Search for the cell housing the specified text and yield its (x, y) center coordinate. 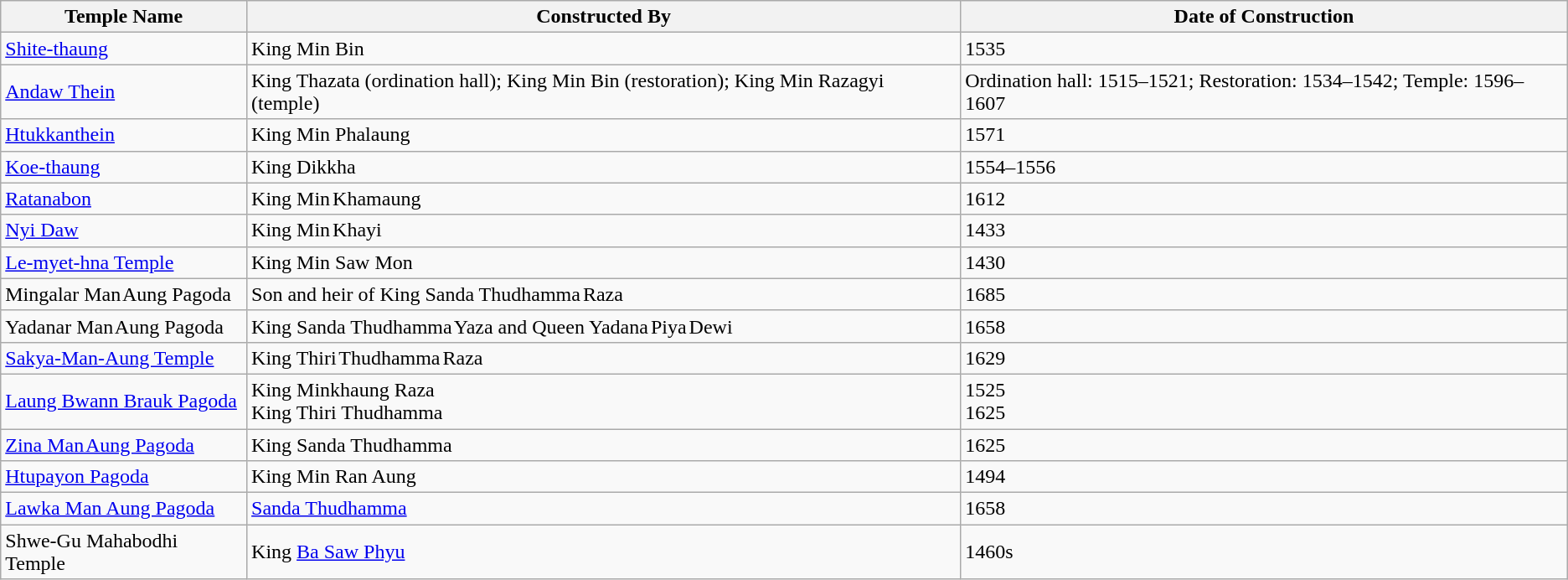
1494 (1265, 477)
Shwe-Gu Mahabodhi Temple (124, 552)
Mingalar Man Aung Pagoda (124, 294)
1629 (1265, 358)
1571 (1265, 135)
1433 (1265, 230)
Htupayon Pagoda (124, 477)
1460s (1265, 552)
Zina Man Aung Pagoda (124, 445)
1430 (1265, 262)
1685 (1265, 294)
King Min Phalaung (604, 135)
Shite-thaung (124, 49)
King Min Bin (604, 49)
Ratanabon (124, 199)
1625 (1265, 445)
King Min Khamaung (604, 199)
Yadanar Man Aung Pagoda (124, 326)
Andaw Thein (124, 92)
1612 (1265, 199)
Le-myet-hna Temple (124, 262)
Constructed By (604, 17)
Date of Construction (1265, 17)
King Thazata (ordination hall); King Min Bin (restoration); King Min Razagyi (temple) (604, 92)
King Min Ran Aung (604, 477)
King Sanda Thudhamma (604, 445)
King Minkhaung RazaKing Thiri Thudhamma (604, 401)
Laung Bwann Brauk Pagoda (124, 401)
King Min Saw Mon (604, 262)
Sakya-Man-Aung Temple (124, 358)
King Sanda Thudhamma Yaza and Queen Yadana Piya Dewi (604, 326)
Ordination hall: 1515–1521; Restoration: 1534–1542; Temple: 1596–1607 (1265, 92)
Son and heir of King Sanda Thudhamma Raza (604, 294)
1554–1556 (1265, 167)
King Thiri Thudhamma Raza (604, 358)
15251625 (1265, 401)
King Ba Saw Phyu (604, 552)
Nyi Daw (124, 230)
Htukkanthein (124, 135)
King Dikkha (604, 167)
King Min Khayi (604, 230)
1535 (1265, 49)
Sanda Thudhamma (604, 509)
Koe-thaung (124, 167)
Temple Name (124, 17)
Lawka Man Aung Pagoda (124, 509)
